Pinpoint the cell where the given text exists, returning its [x, y] midpoint coordinate. 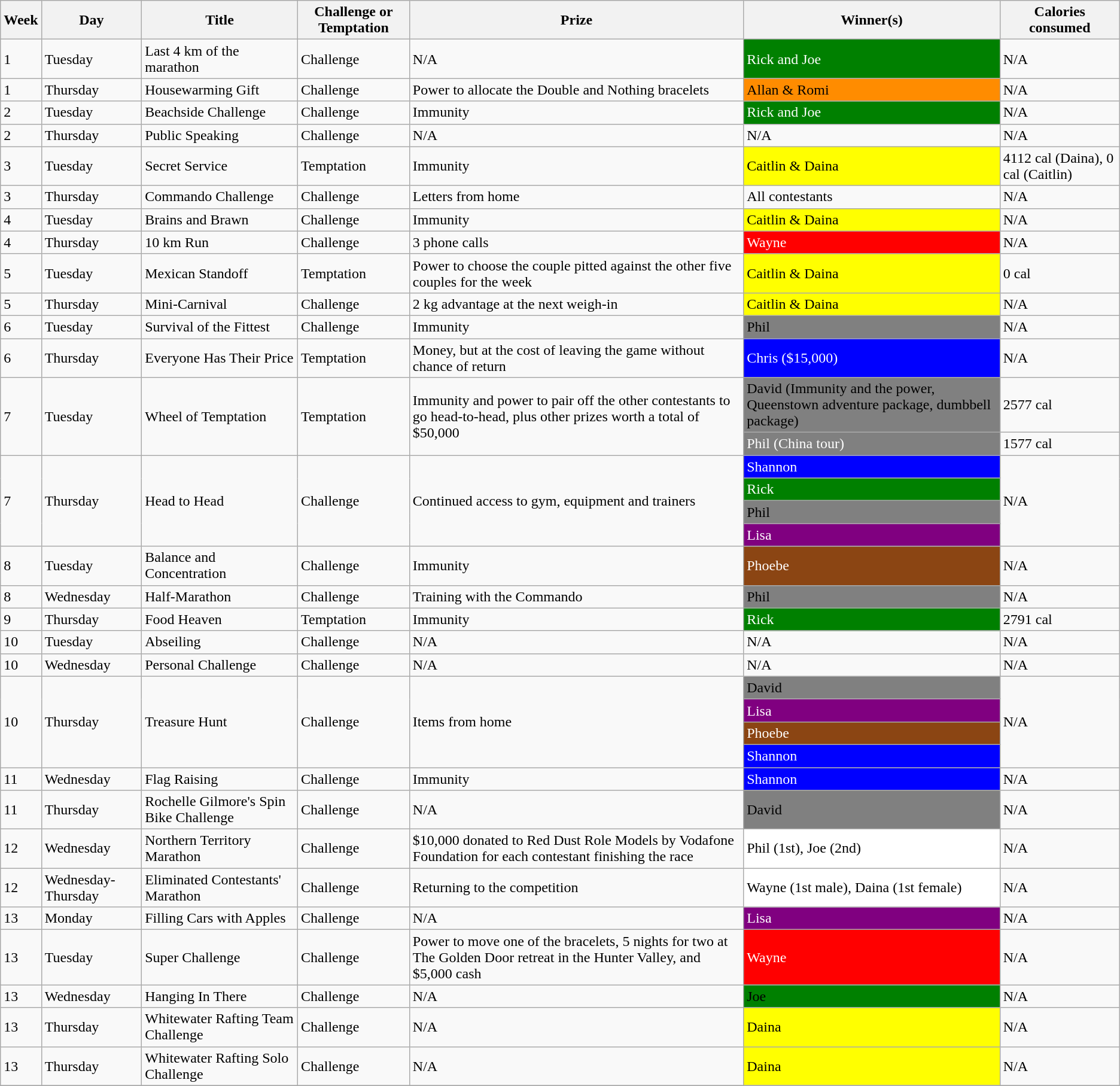
Day [92, 20]
Phil (China tour) [872, 444]
Power to allocate the Double and Nothing bracelets [576, 90]
Power to choose the couple pitted against the other five couples for the week [576, 273]
Winner(s) [872, 20]
Wayne (1st male), Daina (1st female) [872, 888]
Calories consumed [1060, 20]
Head to Head [220, 501]
All contestants [872, 197]
Letters from home [576, 197]
Commando Challenge [220, 197]
Half-Marathon [220, 597]
3 phone calls [576, 242]
Returning to the competition [576, 888]
Food Heaven [220, 619]
Continued access to gym, equipment and trainers [576, 501]
Wednesday-Thursday [92, 888]
Housewarming Gift [220, 90]
Money, but at the cost of leaving the game without chance of return [576, 358]
Filling Cars with Apples [220, 918]
Eliminated Contestants' Marathon [220, 888]
9 [21, 619]
Training with the Commando [576, 597]
Chris ($15,000) [872, 358]
Survival of the Fittest [220, 327]
Challenge or Temptation [354, 20]
Prize [576, 20]
Secret Service [220, 166]
Whitewater Rafting Solo Challenge [220, 1066]
Abseiling [220, 642]
4112 cal (Daina), 0 cal (Caitlin) [1060, 166]
Treasure Hunt [220, 722]
Items from home [576, 722]
Northern Territory Marathon [220, 848]
2791 cal [1060, 619]
$10,000 donated to Red Dust Role Models by Vodafone Foundation for each contestant finishing the race [576, 848]
1577 cal [1060, 444]
Monday [92, 918]
Title [220, 20]
David (Immunity and the power, Queenstown adventure package, dumbbell package) [872, 405]
Flag Raising [220, 778]
Allan & Romi [872, 90]
0 cal [1060, 273]
Everyone Has Their Price [220, 358]
Personal Challenge [220, 665]
2577 cal [1060, 405]
Last 4 km of the marathon [220, 59]
Mini-Carnival [220, 304]
10 km Run [220, 242]
Power to move one of the bracelets, 5 nights for two at The Golden Door retreat in the Hunter Valley, and $5,000 cash [576, 957]
Super Challenge [220, 957]
Whitewater Rafting Team Challenge [220, 1027]
Immunity and power to pair off the other contestants to go head-to-head, plus other prizes worth a total of $50,000 [576, 416]
Rochelle Gilmore's Spin Bike Challenge [220, 810]
Public Speaking [220, 135]
Joe [872, 996]
2 kg advantage at the next weigh-in [576, 304]
Beachside Challenge [220, 112]
Phil (1st), Joe (2nd) [872, 848]
Hanging In There [220, 996]
Brains and Brawn [220, 220]
Balance and Concentration [220, 566]
Week [21, 20]
Mexican Standoff [220, 273]
Wheel of Temptation [220, 416]
